For the text-containing cell, return its midpoint in [X, Y] coordinate format. 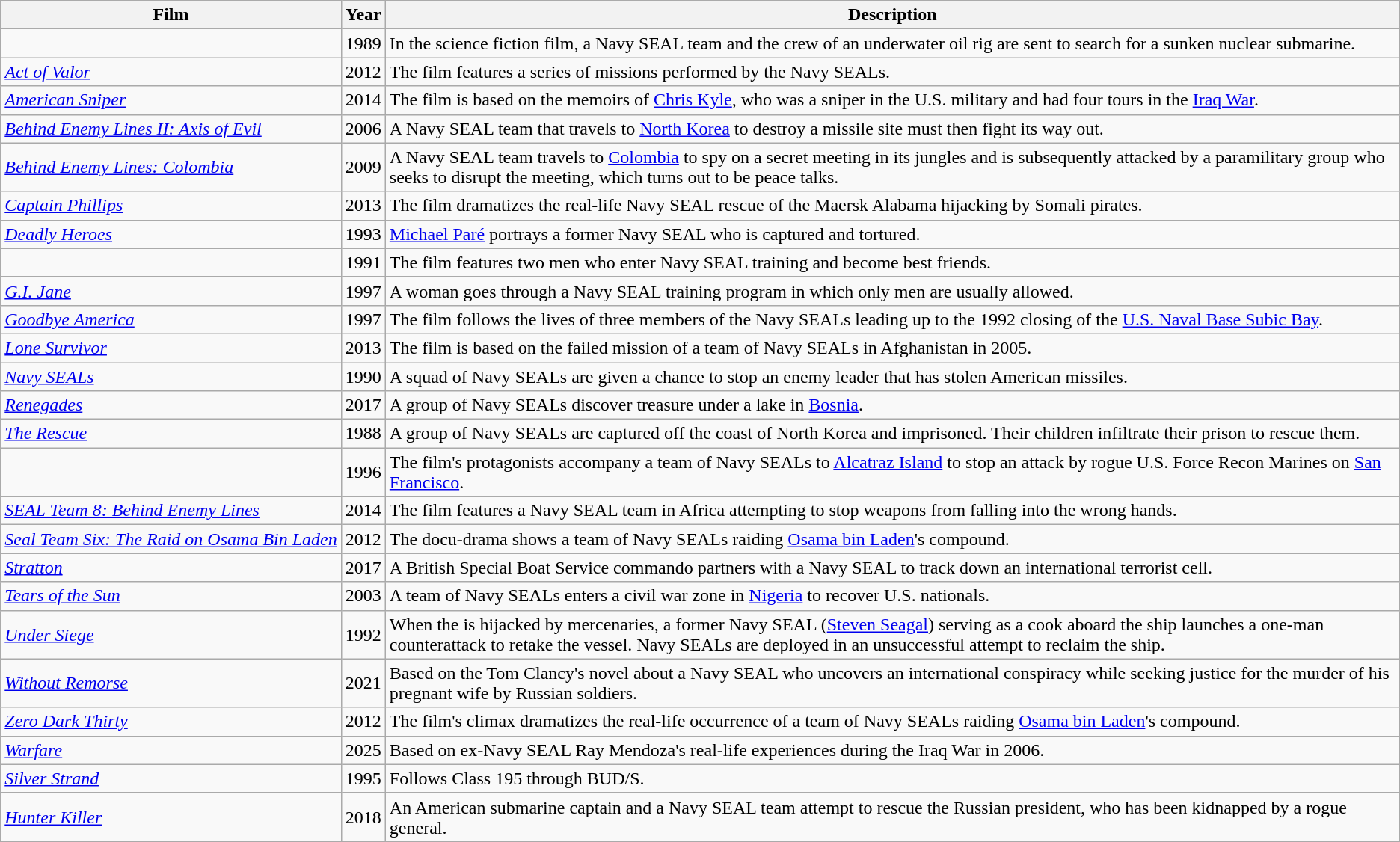
G.I. Jane [171, 291]
An American submarine captain and a Navy SEAL team attempt to rescue the Russian president, who has been kidnapped by a rogue general. [892, 817]
Navy SEALs [171, 376]
1993 [363, 234]
The film is based on the failed mission of a team of Navy SEALs in Afghanistan in 2005. [892, 348]
A squad of Navy SEALs are given a chance to stop an enemy leader that has stolen American missiles. [892, 376]
Silver Strand [171, 778]
A British Special Boat Service commando partners with a Navy SEAL to track down an international terrorist cell. [892, 568]
2018 [363, 817]
Goodbye America [171, 319]
The film's protagonists accompany a team of Navy SEALs to Alcatraz Island to stop an attack by rogue U.S. Force Recon Marines on San Francisco. [892, 473]
Michael Paré portrays a former Navy SEAL who is captured and tortured. [892, 234]
1991 [363, 262]
The film dramatizes the real-life Navy SEAL rescue of the Maersk Alabama hijacking by Somali pirates. [892, 206]
Warfare [171, 750]
SEAL Team 8: Behind Enemy Lines [171, 511]
1992 [363, 634]
The docu-drama shows a team of Navy SEALs raiding Osama bin Laden's compound. [892, 539]
Film [171, 15]
The film features two men who enter Navy SEAL training and become best friends. [892, 262]
1996 [363, 473]
Tears of the Sun [171, 596]
2003 [363, 596]
A group of Navy SEALs are captured off the coast of North Korea and imprisoned. Their children infiltrate their prison to rescue them. [892, 434]
1990 [363, 376]
Behind Enemy Lines II: Axis of Evil [171, 129]
The Rescue [171, 434]
Deadly Heroes [171, 234]
1995 [363, 778]
Captain Phillips [171, 206]
The film is based on the memoirs of Chris Kyle, who was a sniper in the U.S. military and had four tours in the Iraq War. [892, 100]
Under Siege [171, 634]
A group of Navy SEALs discover treasure under a lake in Bosnia. [892, 405]
The film features a series of missions performed by the Navy SEALs. [892, 72]
Without Remorse [171, 683]
Hunter Killer [171, 817]
Zero Dark Thirty [171, 722]
In the science fiction film, a Navy SEAL team and the crew of an underwater oil rig are sent to search for a sunken nuclear submarine. [892, 43]
Based on ex-Navy SEAL Ray Mendoza's real-life experiences during the Iraq War in 2006. [892, 750]
2009 [363, 168]
Stratton [171, 568]
A team of Navy SEALs enters a civil war zone in Nigeria to recover U.S. nationals. [892, 596]
Act of Valor [171, 72]
Seal Team Six: The Raid on Osama Bin Laden [171, 539]
Renegades [171, 405]
American Sniper [171, 100]
The film follows the lives of three members of the Navy SEALs leading up to the 1992 closing of the U.S. Naval Base Subic Bay. [892, 319]
Description [892, 15]
A woman goes through a Navy SEAL training program in which only men are usually allowed. [892, 291]
2006 [363, 129]
Behind Enemy Lines: Colombia [171, 168]
Year [363, 15]
A Navy SEAL team that travels to North Korea to destroy a missile site must then fight its way out. [892, 129]
The film's climax dramatizes the real-life occurrence of a team of Navy SEALs raiding Osama bin Laden's compound. [892, 722]
1989 [363, 43]
Follows Class 195 through BUD/S. [892, 778]
2025 [363, 750]
The film features a Navy SEAL team in Africa attempting to stop weapons from falling into the wrong hands. [892, 511]
2021 [363, 683]
Lone Survivor [171, 348]
1988 [363, 434]
